Output the (x, y) coordinate of the center of the cell containing the given text.  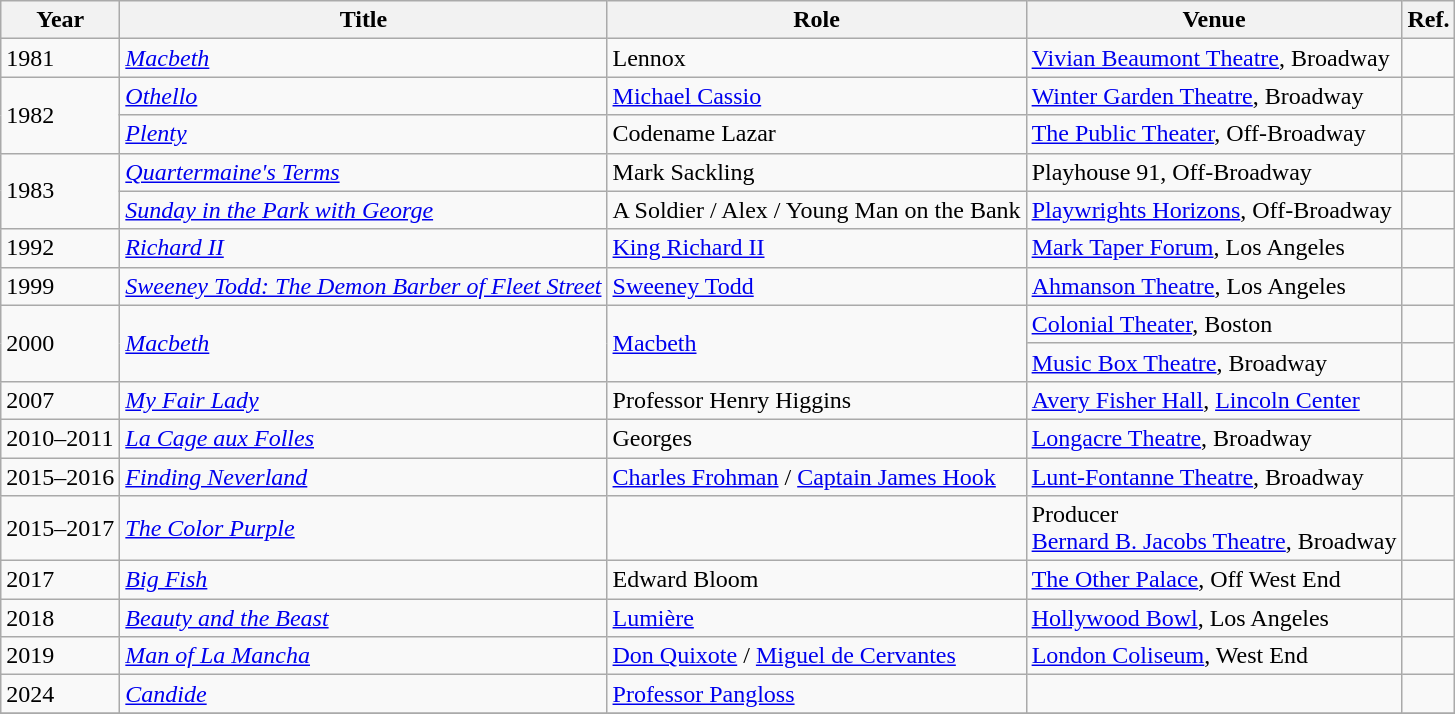
1982 (60, 115)
Michael Cassio (816, 96)
The Other Palace, Off West End (1214, 580)
Edward Bloom (816, 580)
Mark Sackling (816, 172)
Sunday in the Park with George (364, 210)
The Color Purple (364, 528)
2015–2017 (60, 528)
Avery Fisher Hall, Lincoln Center (1214, 400)
2019 (60, 656)
London Coliseum, West End (1214, 656)
Plenty (364, 134)
Year (60, 20)
A Soldier / Alex / Young Man on the Bank (816, 210)
Charles Frohman / Captain James Hook (816, 477)
Mark Taper Forum, Los Angeles (1214, 248)
Quartermaine's Terms (364, 172)
Sweeney Todd (816, 286)
Beauty and the Beast (364, 618)
2017 (60, 580)
Man of La Mancha (364, 656)
Professor Pangloss (816, 694)
Venue (1214, 20)
Georges (816, 438)
Ahmanson Theatre, Los Angeles (1214, 286)
Sweeney Todd: The Demon Barber of Fleet Street (364, 286)
Title (364, 20)
Othello (364, 96)
Colonial Theater, Boston (1214, 324)
Music Box Theatre, Broadway (1214, 362)
Lumière (816, 618)
Ref. (1428, 20)
Lennox (816, 58)
ProducerBernard B. Jacobs Theatre, Broadway (1214, 528)
La Cage aux Folles (364, 438)
2024 (60, 694)
Finding Neverland (364, 477)
Richard II (364, 248)
1992 (60, 248)
Playwrights Horizons, Off-Broadway (1214, 210)
1981 (60, 58)
Big Fish (364, 580)
Winter Garden Theatre, Broadway (1214, 96)
2007 (60, 400)
Lunt-Fontanne Theatre, Broadway (1214, 477)
Longacre Theatre, Broadway (1214, 438)
Professor Henry Higgins (816, 400)
King Richard II (816, 248)
Candide (364, 694)
1999 (60, 286)
2010–2011 (60, 438)
1983 (60, 191)
Don Quixote / Miguel de Cervantes (816, 656)
2015–2016 (60, 477)
2000 (60, 343)
2018 (60, 618)
Hollywood Bowl, Los Angeles (1214, 618)
My Fair Lady (364, 400)
Vivian Beaumont Theatre, Broadway (1214, 58)
The Public Theater, Off-Broadway (1214, 134)
Codename Lazar (816, 134)
Role (816, 20)
Playhouse 91, Off-Broadway (1214, 172)
